Return [x, y] of the center of cell containing provided text 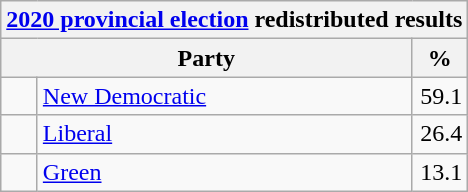
Party [206, 58]
59.1 [440, 96]
13.1 [440, 172]
26.4 [440, 134]
Green [224, 172]
% [440, 58]
2020 provincial election redistributed results [234, 20]
Liberal [224, 134]
New Democratic [224, 96]
